From the cell containing the given text, extract its center point as (x, y) coordinate. 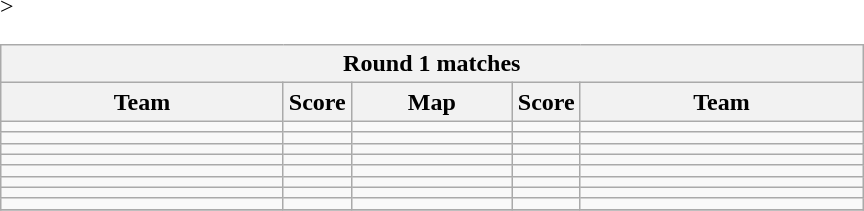
Map (432, 102)
Round 1 matches (432, 64)
